Find where the given text appears and provide that cell's center as [x, y] coordinate. 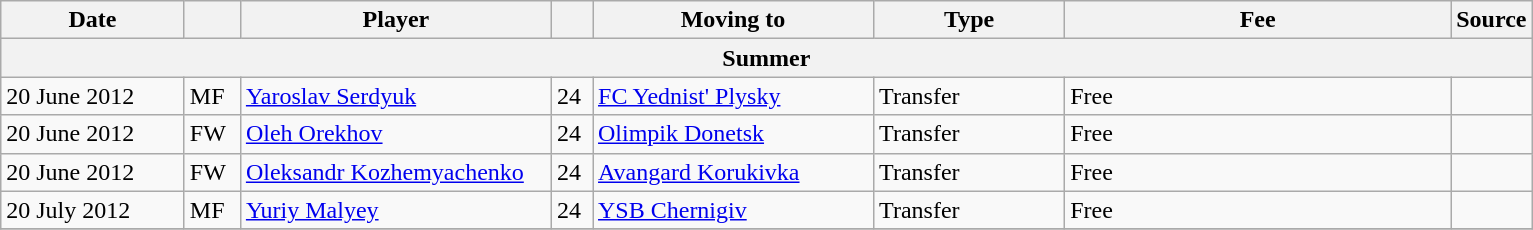
Date [93, 20]
Fee [1258, 20]
20 July 2012 [93, 210]
YSB Chernigiv [732, 210]
Oleksandr Kozhemyachenko [396, 172]
Player [396, 20]
Source [1492, 20]
Type [970, 20]
FC Yednist' Plysky [732, 96]
Summer [766, 58]
Moving to [732, 20]
Avangard Korukivka [732, 172]
Olimpik Donetsk [732, 134]
Yaroslav Serdyuk [396, 96]
Oleh Orekhov [396, 134]
Yuriy Malyey [396, 210]
